Provide the [X, Y] coordinate of the cell's center where the given text is located.  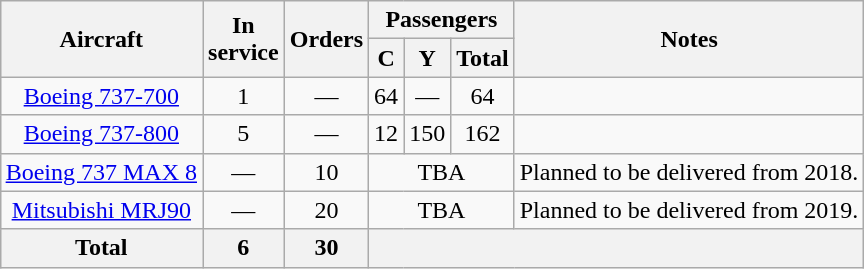
Mitsubishi MRJ90 [101, 210]
162 [483, 134]
20 [326, 210]
1 [244, 96]
Notes [689, 39]
12 [386, 134]
C [386, 58]
Aircraft [101, 39]
Boeing 737-800 [101, 134]
30 [326, 248]
Passengers [442, 20]
5 [244, 134]
10 [326, 172]
Inservice [244, 39]
Planned to be delivered from 2019. [689, 210]
Boeing 737 MAX 8 [101, 172]
Orders [326, 39]
Y [428, 58]
6 [244, 248]
Planned to be delivered from 2018. [689, 172]
150 [428, 134]
Boeing 737-700 [101, 96]
